Pinpoint the cell where the given text exists, returning its (x, y) midpoint coordinate. 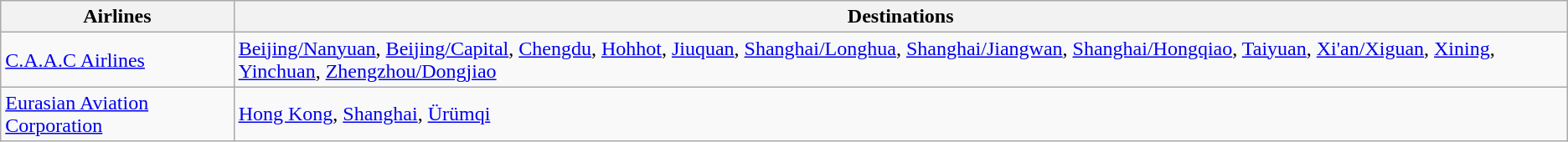
Eurasian Aviation Corporation (117, 114)
Hong Kong, Shanghai, Ürümqi (900, 114)
C.A.A.C Airlines (117, 60)
Destinations (900, 17)
Airlines (117, 17)
